Detect which cell encompasses the target text, then output its [X, Y] center coordinate. 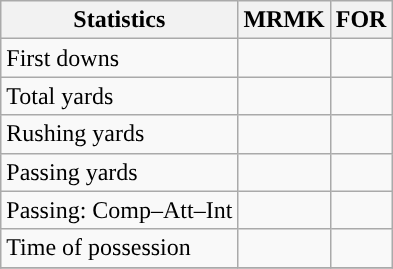
Total yards [120, 96]
Rushing yards [120, 134]
Passing yards [120, 172]
MRMK [284, 20]
FOR [361, 20]
Time of possession [120, 248]
Passing: Comp–Att–Int [120, 210]
First downs [120, 58]
Statistics [120, 20]
